Return the [X, Y] coordinate for the center point of the cell that contains the specified text.  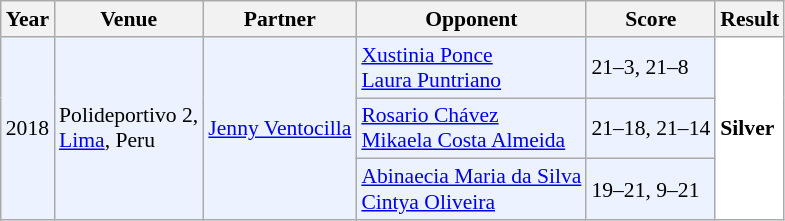
Partner [280, 19]
21–3, 21–8 [650, 68]
Polideportivo 2,Lima, Peru [128, 128]
Result [750, 19]
19–21, 9–21 [650, 190]
Abinaecia Maria da Silva Cintya Oliveira [471, 190]
Silver [750, 128]
2018 [28, 128]
Jenny Ventocilla [280, 128]
21–18, 21–14 [650, 128]
Xustinia Ponce Laura Puntriano [471, 68]
Venue [128, 19]
Year [28, 19]
Rosario Chávez Mikaela Costa Almeida [471, 128]
Opponent [471, 19]
Score [650, 19]
